Scan for the cell matching the given text and deliver its [X, Y] coordinate at center. 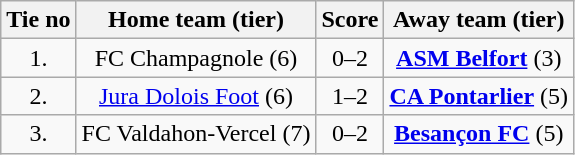
2. [38, 96]
3. [38, 134]
FC Valdahon-Vercel (7) [196, 134]
FC Champagnole (6) [196, 58]
1–2 [350, 96]
ASM Belfort (3) [479, 58]
Besançon FC (5) [479, 134]
Score [350, 20]
1. [38, 58]
Jura Dolois Foot (6) [196, 96]
CA Pontarlier (5) [479, 96]
Away team (tier) [479, 20]
Tie no [38, 20]
Home team (tier) [196, 20]
